Return [X, Y] of the center of cell containing provided text 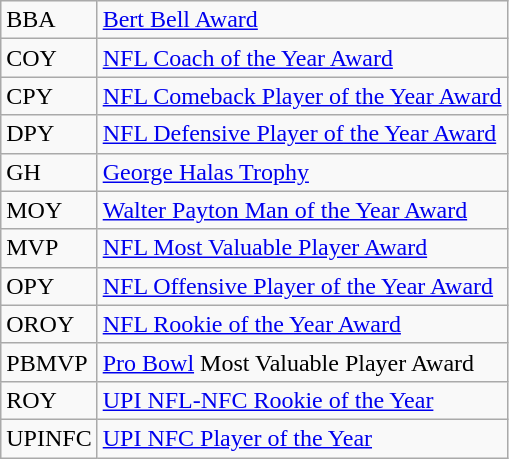
DPY [49, 134]
NFL Defensive Player of the Year Award [302, 134]
NFL Offensive Player of the Year Award [302, 286]
OROY [49, 324]
MVP [49, 248]
PBMVP [49, 362]
UPINFC [49, 438]
OPY [49, 286]
CPY [49, 96]
NFL Coach of the Year Award [302, 58]
UPI NFC Player of the Year [302, 438]
GH [49, 172]
Walter Payton Man of the Year Award [302, 210]
NFL Most Valuable Player Award [302, 248]
Pro Bowl Most Valuable Player Award [302, 362]
COY [49, 58]
ROY [49, 400]
George Halas Trophy [302, 172]
NFL Rookie of the Year Award [302, 324]
UPI NFL-NFC Rookie of the Year [302, 400]
Bert Bell Award [302, 20]
MOY [49, 210]
NFL Comeback Player of the Year Award [302, 96]
BBA [49, 20]
